Provide the [x, y] coordinate of the cell's center where the given text is located.  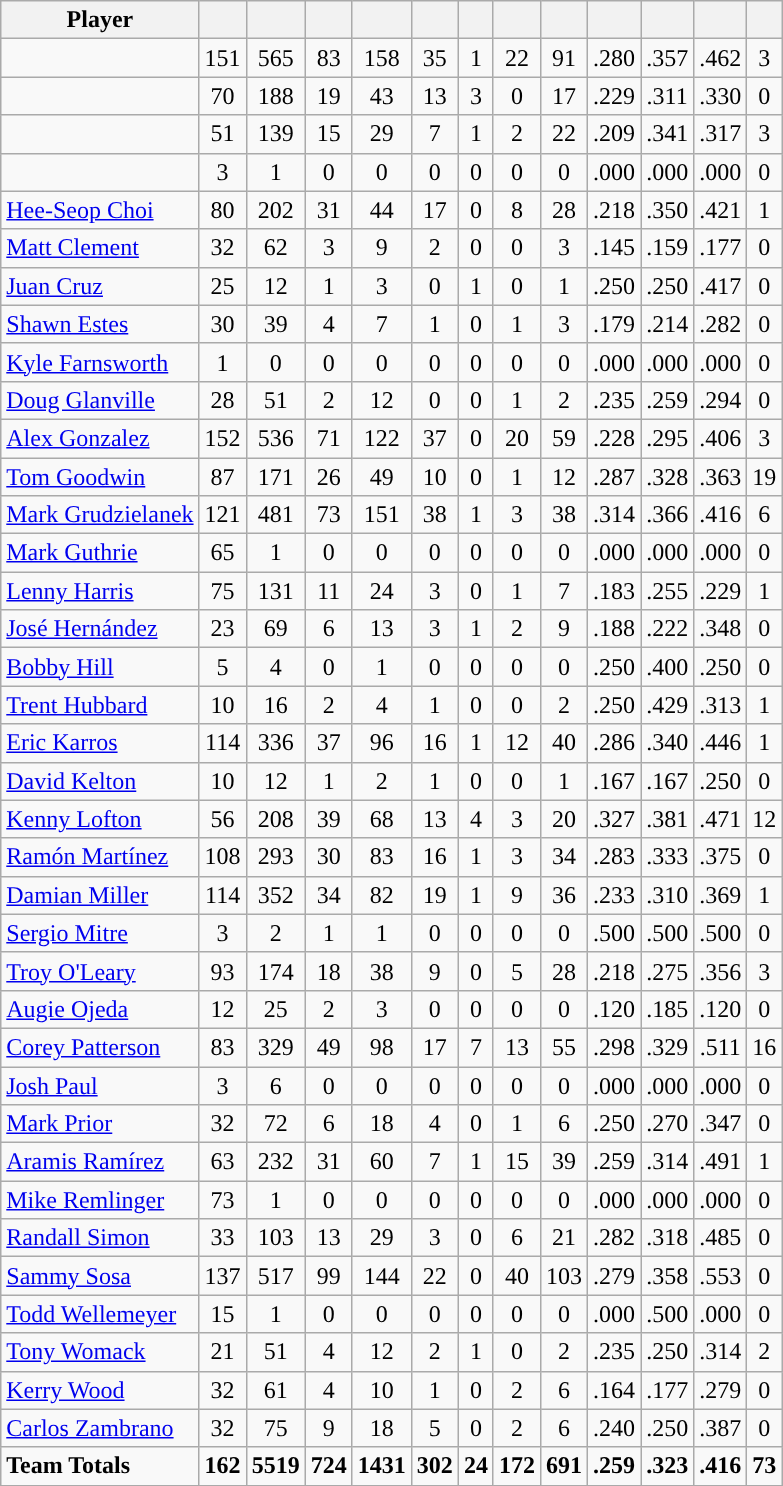
.511 [720, 1047]
Damian Miller [100, 895]
Juan Cruz [100, 286]
.222 [668, 629]
.375 [720, 857]
5519 [276, 1466]
Sergio Mitre [100, 933]
.286 [614, 743]
565 [276, 58]
336 [276, 743]
Team Totals [100, 1466]
Tony Womack [100, 1352]
.295 [668, 438]
.369 [720, 895]
Carlos Zambrano [100, 1428]
.283 [614, 857]
.363 [720, 477]
61 [276, 1390]
.429 [668, 705]
202 [276, 210]
.310 [668, 895]
Mark Prior [100, 1124]
Kenny Lofton [100, 819]
188 [276, 96]
26 [328, 477]
.233 [614, 895]
82 [382, 895]
.417 [720, 286]
Kerry Wood [100, 1390]
David Kelton [100, 781]
.333 [668, 857]
43 [382, 96]
Troy O'Leary [100, 971]
.327 [614, 819]
.553 [720, 1276]
87 [222, 477]
691 [564, 1466]
71 [328, 438]
93 [222, 971]
.164 [614, 1390]
Corey Patterson [100, 1047]
.462 [720, 58]
.318 [668, 1238]
.311 [668, 96]
.255 [668, 591]
.270 [668, 1124]
.400 [668, 667]
99 [328, 1276]
72 [276, 1124]
.328 [668, 477]
Kyle Farnsworth [100, 362]
96 [382, 743]
.313 [720, 705]
Mark Grudzielanek [100, 515]
35 [434, 58]
11 [328, 591]
.159 [668, 248]
.358 [668, 1276]
.348 [720, 629]
65 [222, 553]
.323 [668, 1466]
.317 [720, 134]
.280 [614, 58]
59 [564, 438]
121 [222, 515]
.330 [720, 96]
174 [276, 971]
.446 [720, 743]
33 [222, 1238]
Augie Ojeda [100, 1009]
293 [276, 857]
.294 [720, 400]
.350 [668, 210]
.275 [668, 971]
108 [222, 857]
80 [222, 210]
302 [434, 1466]
171 [276, 477]
.298 [614, 1047]
.240 [614, 1428]
Mark Guthrie [100, 553]
1431 [382, 1466]
517 [276, 1276]
329 [276, 1047]
.185 [668, 1009]
23 [222, 629]
8 [516, 210]
.209 [614, 134]
.214 [668, 324]
Aramis Ramírez [100, 1162]
Eric Karros [100, 743]
.387 [720, 1428]
Alex Gonzalez [100, 438]
60 [382, 1162]
91 [564, 58]
.287 [614, 477]
131 [276, 591]
.356 [720, 971]
.471 [720, 819]
.340 [668, 743]
.485 [720, 1238]
.329 [668, 1047]
Tom Goodwin [100, 477]
Trent Hubbard [100, 705]
.341 [668, 134]
.421 [720, 210]
.179 [614, 324]
158 [382, 58]
.347 [720, 1124]
Doug Glanville [100, 400]
56 [222, 819]
208 [276, 819]
352 [276, 895]
536 [276, 438]
172 [516, 1466]
481 [276, 515]
.381 [668, 819]
137 [222, 1276]
724 [328, 1466]
122 [382, 438]
Matt Clement [100, 248]
232 [276, 1162]
55 [564, 1047]
Ramón Martínez [100, 857]
62 [276, 248]
Josh Paul [100, 1085]
Todd Wellemeyer [100, 1314]
139 [276, 134]
70 [222, 96]
.145 [614, 248]
Sammy Sosa [100, 1276]
.188 [614, 629]
Shawn Estes [100, 324]
36 [564, 895]
.357 [668, 58]
.406 [720, 438]
José Hernández [100, 629]
.366 [668, 515]
44 [382, 210]
.491 [720, 1162]
Bobby Hill [100, 667]
.183 [614, 591]
Mike Remlinger [100, 1200]
69 [276, 629]
Hee-Seop Choi [100, 210]
Lenny Harris [100, 591]
152 [222, 438]
68 [382, 819]
.228 [614, 438]
98 [382, 1047]
63 [222, 1162]
162 [222, 1466]
144 [382, 1276]
Player [100, 20]
Randall Simon [100, 1238]
